Find where the given text appears and provide that cell's center as (X, Y) coordinate. 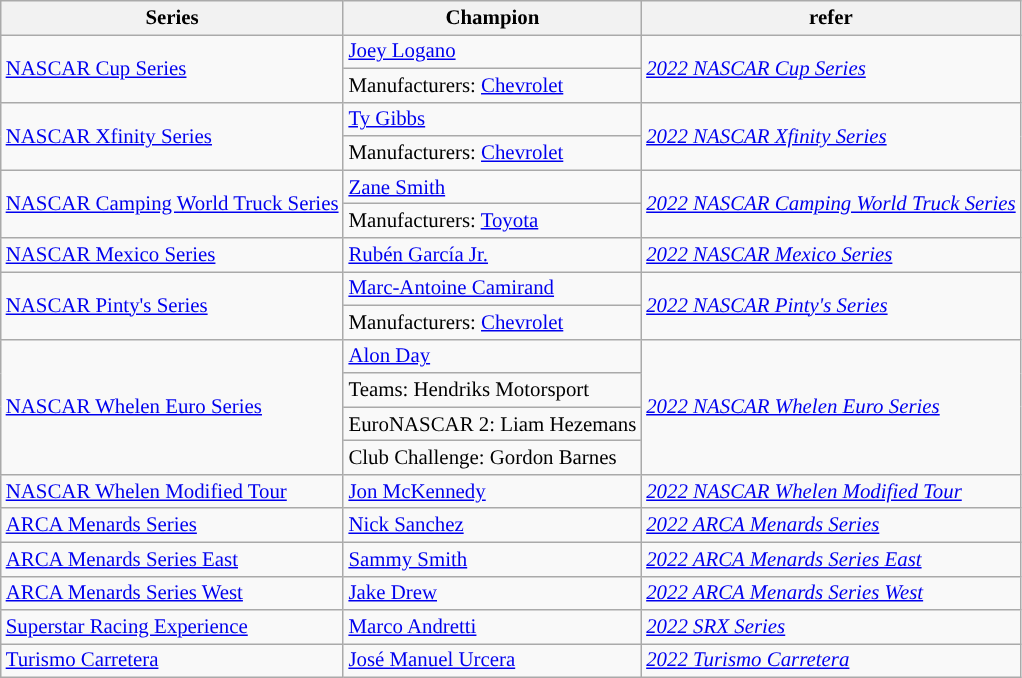
2022 NASCAR Xfinity Series (830, 136)
Nick Sanchez (492, 525)
Series (172, 18)
Jake Drew (492, 593)
2022 Turismo Carretera (830, 661)
Teams: Hendriks Motorsport (492, 390)
ARCA Menards Series (172, 525)
2022 NASCAR Cup Series (830, 68)
Ty Gibbs (492, 119)
Club Challenge: Gordon Barnes (492, 458)
2022 ARCA Menards Series (830, 525)
refer (830, 18)
Marco Andretti (492, 627)
Champion (492, 18)
Zane Smith (492, 187)
José Manuel Urcera (492, 661)
ARCA Menards Series East (172, 559)
ARCA Menards Series West (172, 593)
Sammy Smith (492, 559)
NASCAR Cup Series (172, 68)
NASCAR Mexico Series (172, 255)
2022 ARCA Menards Series West (830, 593)
2022 SRX Series (830, 627)
Manufacturers: Toyota (492, 221)
2022 ARCA Menards Series East (830, 559)
2022 NASCAR Pinty's Series (830, 305)
Turismo Carretera (172, 661)
Alon Day (492, 356)
Rubén García Jr. (492, 255)
NASCAR Pinty's Series (172, 305)
2022 NASCAR Camping World Truck Series (830, 204)
NASCAR Camping World Truck Series (172, 204)
NASCAR Xfinity Series (172, 136)
NASCAR Whelen Modified Tour (172, 491)
2022 NASCAR Mexico Series (830, 255)
Jon McKennedy (492, 491)
EuroNASCAR 2: Liam Hezemans (492, 424)
2022 NASCAR Whelen Modified Tour (830, 491)
NASCAR Whelen Euro Series (172, 406)
Superstar Racing Experience (172, 627)
2022 NASCAR Whelen Euro Series (830, 406)
Marc-Antoine Camirand (492, 288)
Joey Logano (492, 51)
